Extract the [x, y] coordinate from the center of the cell holding the provided text.  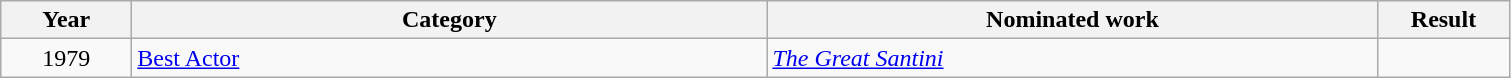
Year [66, 20]
Result [1444, 20]
Nominated work [1072, 20]
Category [450, 20]
1979 [66, 58]
Best Actor [450, 58]
The Great Santini [1072, 58]
